From the cell containing the given text, extract its center point as (x, y) coordinate. 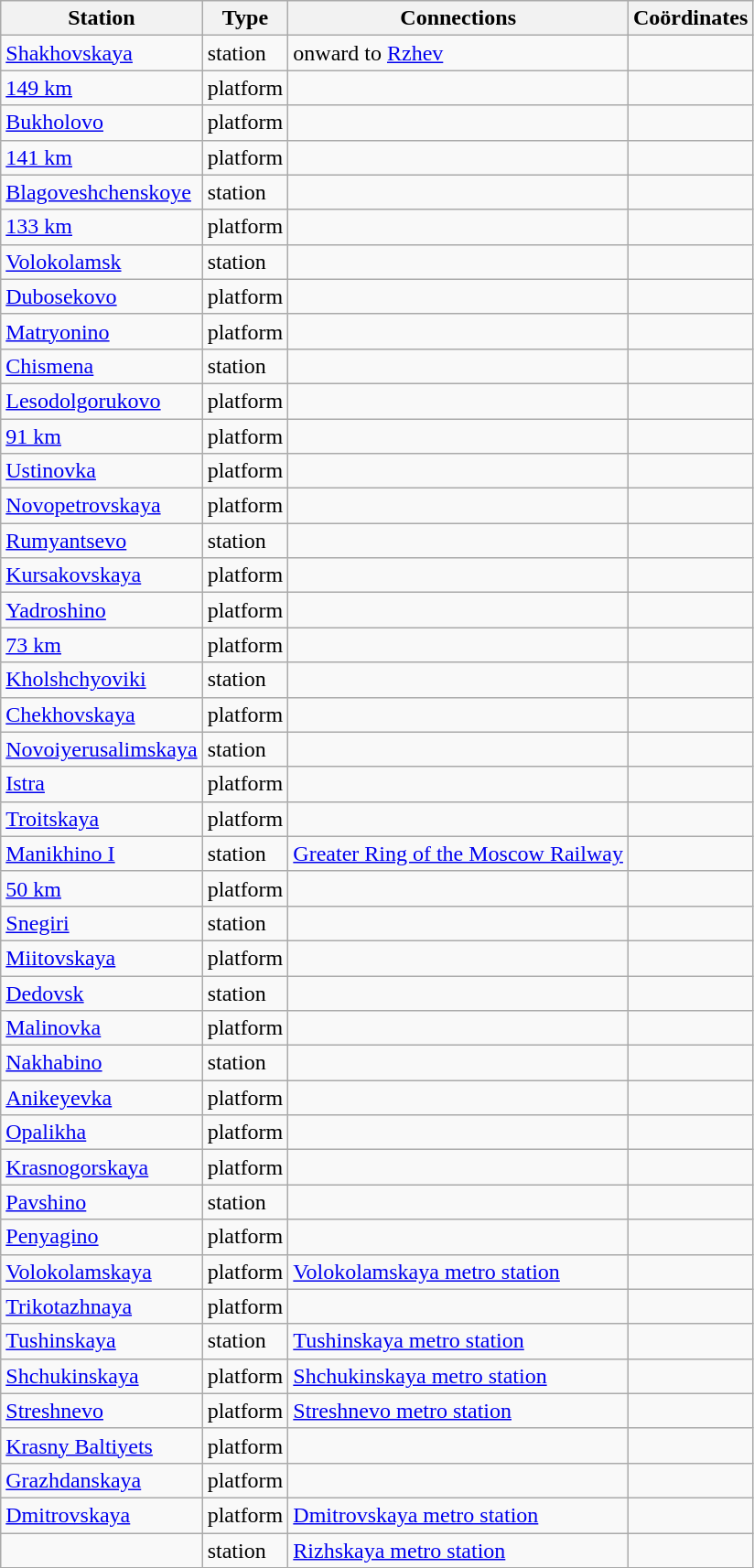
Shakhovskaya (102, 53)
Ustinovka (102, 471)
Yadroshino (102, 610)
Snegiri (102, 923)
Rumyantsevo (102, 541)
Kursakovskaya (102, 575)
Streshnevo (102, 1411)
Trikotazhnaya (102, 1306)
Opalikha (102, 1133)
133 km (102, 227)
Station (102, 18)
Krasnogorskaya (102, 1167)
73 km (102, 645)
Tushinskaya metro station (458, 1341)
Tushinskaya (102, 1341)
Coördinates (690, 18)
Pavshino (102, 1202)
Greater Ring of the Moscow Railway (458, 854)
Type (245, 18)
91 km (102, 436)
Shchukinskaya (102, 1376)
Shchukinskaya metro station (458, 1376)
50 km (102, 888)
141 km (102, 157)
Streshnevo metro station (458, 1411)
Blagoveshchenskoye (102, 192)
Nakhabino (102, 1063)
Miitovskaya (102, 958)
Anikeyevka (102, 1098)
Chekhovskaya (102, 714)
149 km (102, 88)
Krasny Baltiyets (102, 1445)
Volokolamsk (102, 262)
Novopetrovskaya (102, 506)
Lesodolgorukovo (102, 401)
Dedovsk (102, 993)
Volokolamskaya metro station (458, 1272)
Bukholovo (102, 123)
Volokolamskaya (102, 1272)
Dubosekovo (102, 296)
Istra (102, 784)
Dmitrovskaya (102, 1515)
Dmitrovskaya metro station (458, 1515)
Malinovka (102, 1028)
Troitskaya (102, 819)
Grazhdanskaya (102, 1480)
Novoiyerusalimskaya (102, 749)
Penyagino (102, 1237)
Matryonino (102, 331)
Rizhskaya metro station (458, 1551)
Connections (458, 18)
onward to Rzhev (458, 53)
Chismena (102, 366)
Manikhino I (102, 854)
Kholshchyoviki (102, 680)
